Scan for the cell matching the given text and deliver its (X, Y) coordinate at center. 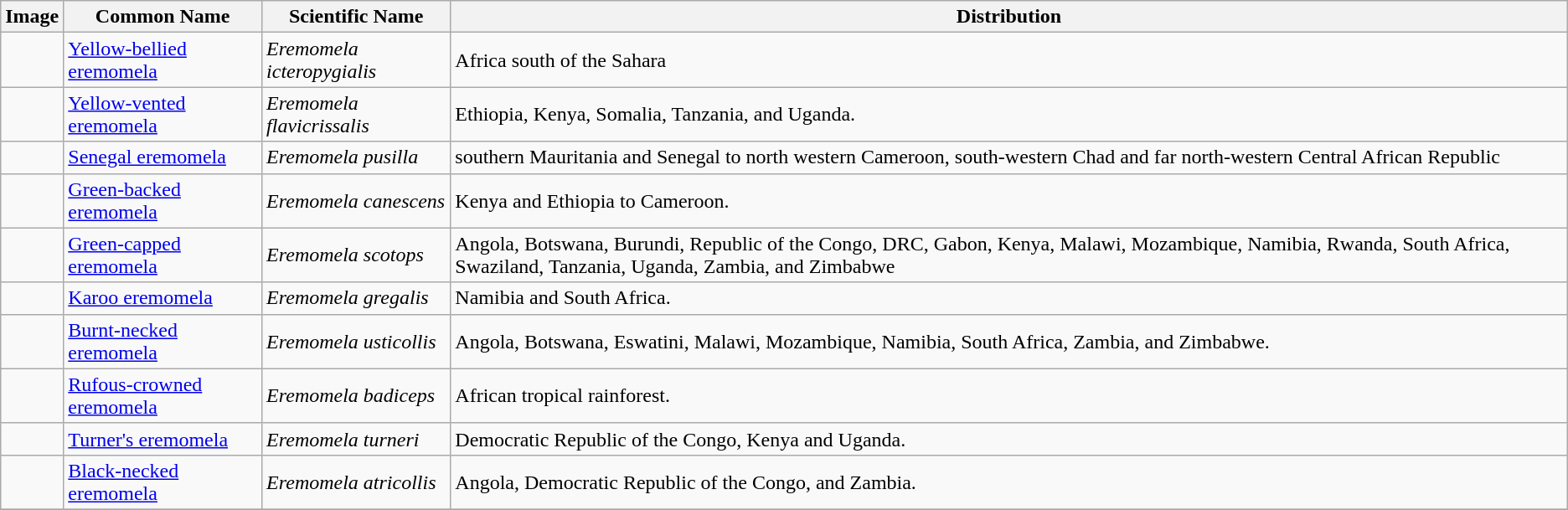
Eremomela atricollis (357, 482)
Green-backed eremomela (162, 201)
Yellow-bellied eremomela (162, 60)
Common Name (162, 17)
Eremomela turneri (357, 439)
Kenya and Ethiopia to Cameroon. (1008, 201)
Eremomela usticollis (357, 342)
southern Mauritania and Senegal to north western Cameroon, south-western Chad and far north-western Central African Republic (1008, 157)
Namibia and South Africa. (1008, 298)
Yellow-vented eremomela (162, 114)
Eremomela gregalis (357, 298)
Rufous-crowned eremomela (162, 395)
Burnt-necked eremomela (162, 342)
Eremomela flavicrissalis (357, 114)
Eremomela pusilla (357, 157)
Democratic Republic of the Congo, Kenya and Uganda. (1008, 439)
Green-capped eremomela (162, 255)
Angola, Democratic Republic of the Congo, and Zambia. (1008, 482)
Eremomela badiceps (357, 395)
Angola, Botswana, Eswatini, Malawi, Mozambique, Namibia, South Africa, Zambia, and Zimbabwe. (1008, 342)
Turner's eremomela (162, 439)
Eremomela scotops (357, 255)
Image (32, 17)
African tropical rainforest. (1008, 395)
Eremomela canescens (357, 201)
Eremomela icteropygialis (357, 60)
Ethiopia, Kenya, Somalia, Tanzania, and Uganda. (1008, 114)
Africa south of the Sahara (1008, 60)
Distribution (1008, 17)
Scientific Name (357, 17)
Karoo eremomela (162, 298)
Black-necked eremomela (162, 482)
Senegal eremomela (162, 157)
